Extract the [X, Y] coordinate from the center of the cell holding the provided text.  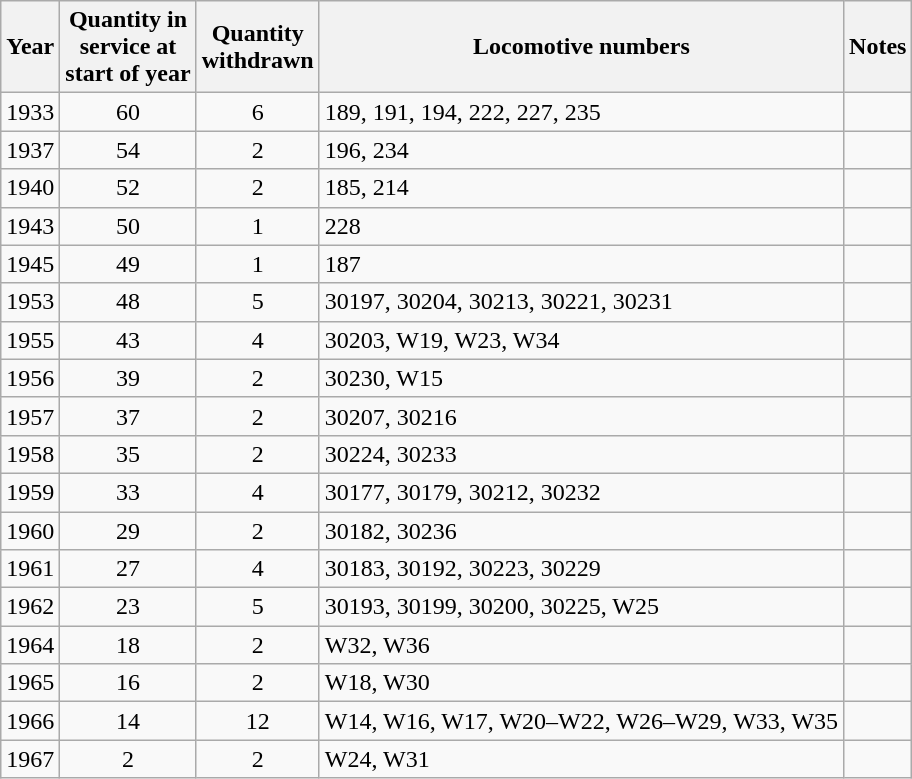
35 [128, 454]
30182, 30236 [581, 531]
1940 [30, 188]
1967 [30, 759]
30224, 30233 [581, 454]
Quantitywithdrawn [258, 47]
14 [128, 721]
1965 [30, 683]
54 [128, 150]
1957 [30, 416]
37 [128, 416]
Notes [878, 47]
33 [128, 492]
29 [128, 531]
185, 214 [581, 188]
1945 [30, 264]
1955 [30, 340]
187 [581, 264]
1966 [30, 721]
1933 [30, 112]
30203, W19, W23, W34 [581, 340]
30193, 30199, 30200, 30225, W25 [581, 607]
228 [581, 226]
6 [258, 112]
30197, 30204, 30213, 30221, 30231 [581, 302]
48 [128, 302]
Locomotive numbers [581, 47]
50 [128, 226]
49 [128, 264]
16 [128, 683]
18 [128, 645]
Quantity inservice atstart of year [128, 47]
W18, W30 [581, 683]
30183, 30192, 30223, 30229 [581, 569]
1964 [30, 645]
1959 [30, 492]
12 [258, 721]
1960 [30, 531]
1953 [30, 302]
1937 [30, 150]
W32, W36 [581, 645]
196, 234 [581, 150]
52 [128, 188]
43 [128, 340]
Year [30, 47]
1961 [30, 569]
1943 [30, 226]
30207, 30216 [581, 416]
60 [128, 112]
30230, W15 [581, 378]
1962 [30, 607]
W14, W16, W17, W20–W22, W26–W29, W33, W35 [581, 721]
27 [128, 569]
189, 191, 194, 222, 227, 235 [581, 112]
30177, 30179, 30212, 30232 [581, 492]
39 [128, 378]
W24, W31 [581, 759]
1956 [30, 378]
23 [128, 607]
1958 [30, 454]
